From the cell containing the given text, extract its center point as [x, y] coordinate. 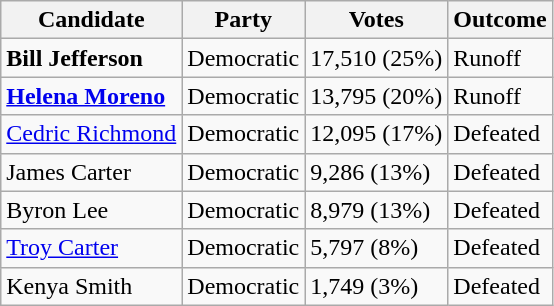
James Carter [92, 172]
Cedric Richmond [92, 134]
5,797 (8%) [376, 248]
Troy Carter [92, 248]
Candidate [92, 20]
Party [244, 20]
Byron Lee [92, 210]
12,095 (17%) [376, 134]
Outcome [500, 20]
9,286 (13%) [376, 172]
13,795 (20%) [376, 96]
Votes [376, 20]
Helena Moreno [92, 96]
Kenya Smith [92, 286]
17,510 (25%) [376, 58]
8,979 (13%) [376, 210]
1,749 (3%) [376, 286]
Bill Jefferson [92, 58]
